Extract the [X, Y] coordinate from the center of the cell holding the provided text.  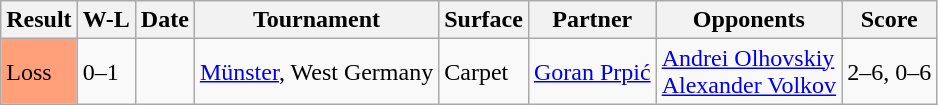
Loss [39, 72]
W-L [106, 20]
Date [164, 20]
Partner [592, 20]
Surface [484, 20]
Andrei Olhovskiy Alexander Volkov [748, 72]
Münster, West Germany [316, 72]
Carpet [484, 72]
0–1 [106, 72]
Score [890, 20]
2–6, 0–6 [890, 72]
Opponents [748, 20]
Result [39, 20]
Tournament [316, 20]
Goran Prpić [592, 72]
